Return [x, y] of the center of cell containing provided text 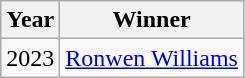
2023 [30, 58]
Ronwen Williams [152, 58]
Year [30, 20]
Winner [152, 20]
